Output the (X, Y) coordinate of the center of the cell containing the given text.  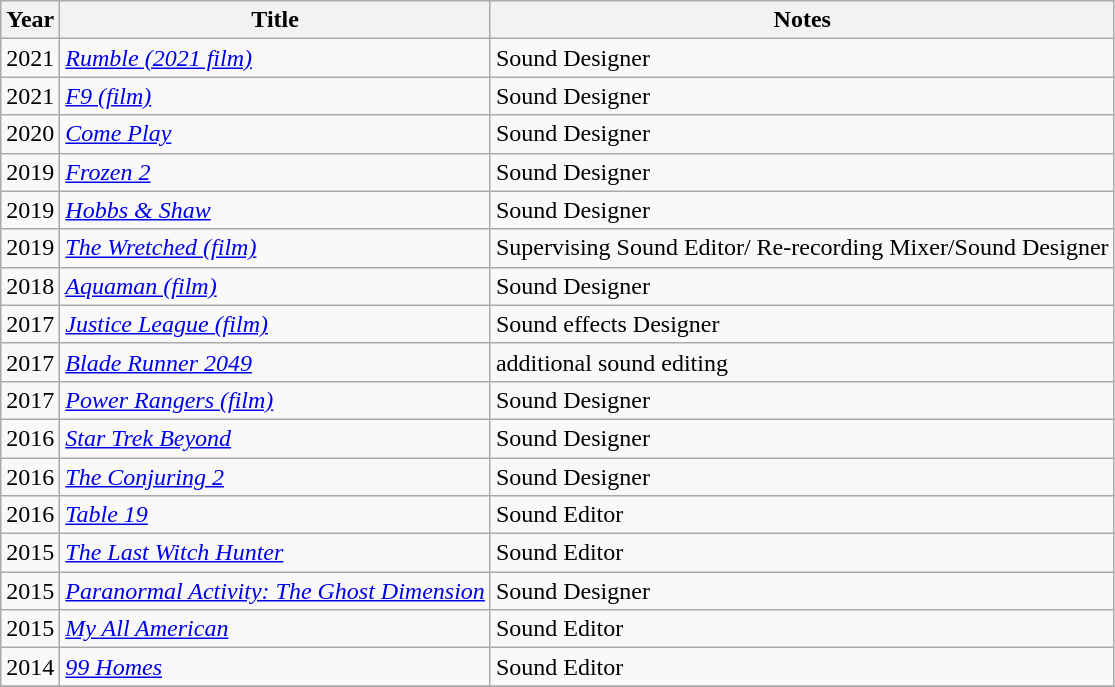
2018 (30, 286)
Notes (802, 20)
Come Play (276, 134)
Frozen 2 (276, 172)
99 Homes (276, 667)
Supervising Sound Editor/ Re-recording Mixer/Sound Designer (802, 248)
Sound effects Designer (802, 324)
Paranormal Activity: The Ghost Dimension (276, 591)
Table 19 (276, 515)
The Last Witch Hunter (276, 553)
2020 (30, 134)
Hobbs & Shaw (276, 210)
Title (276, 20)
Year (30, 20)
Star Trek Beyond (276, 438)
2014 (30, 667)
The Wretched (film) (276, 248)
Aquaman (film) (276, 286)
F9 (film) (276, 96)
Justice League (film) (276, 324)
The Conjuring 2 (276, 477)
Power Rangers (film) (276, 400)
additional sound editing (802, 362)
Blade Runner 2049 (276, 362)
My All American (276, 629)
Rumble (2021 film) (276, 58)
